Return the (X, Y) coordinate for the center point of the cell that contains the specified text.  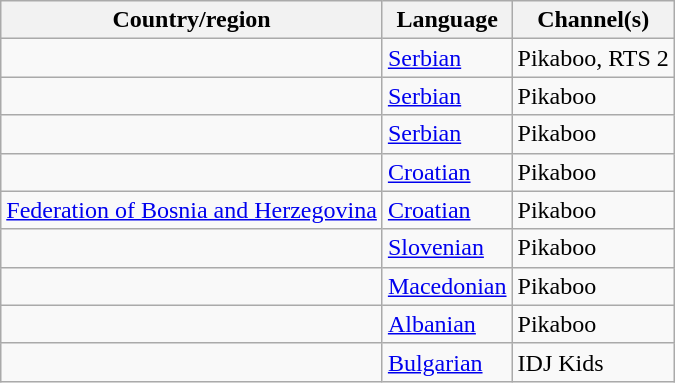
Language (447, 20)
IDJ Kids (593, 362)
Slovenian (447, 248)
Bulgarian (447, 362)
Country/region (192, 20)
Macedonian (447, 286)
Pikaboo, RTS 2 (593, 58)
Federation of Bosnia and Herzegovina (192, 210)
Albanian (447, 324)
Channel(s) (593, 20)
